Search for the cell housing the specified text and yield its (X, Y) center coordinate. 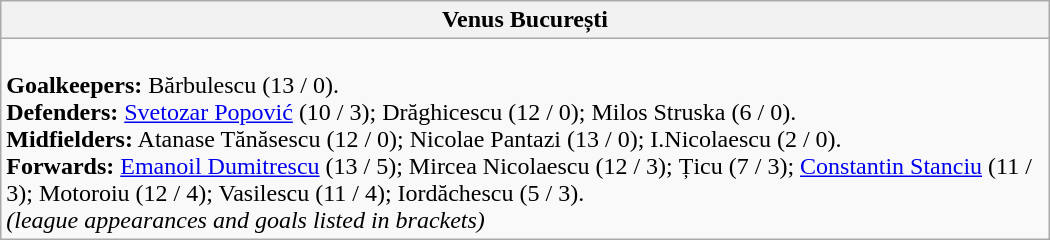
Venus București (525, 20)
